Scan for the cell matching the given text and deliver its [x, y] coordinate at center. 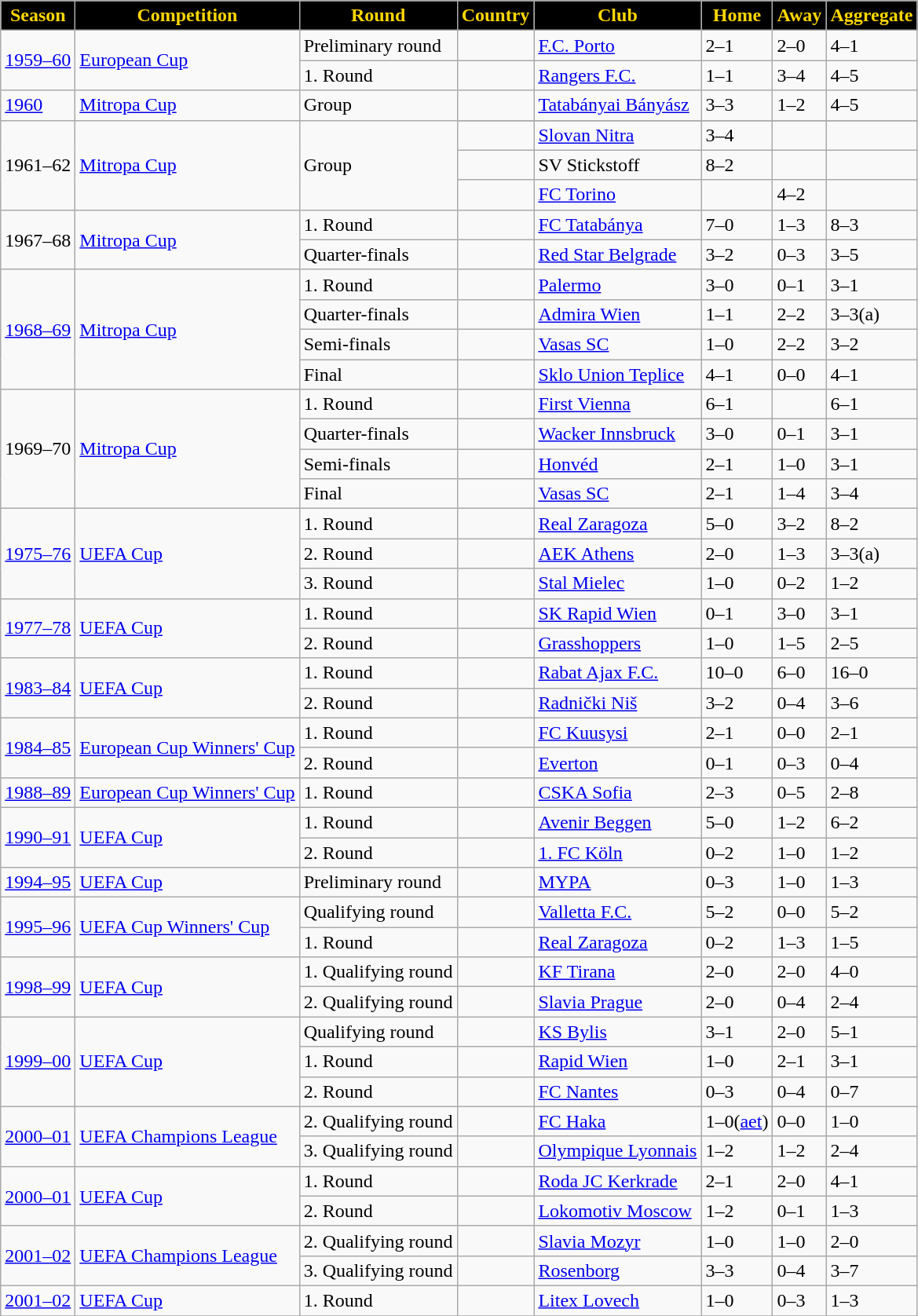
Slavia Prague [617, 1002]
1967–68 [38, 239]
Admira Wien [617, 314]
Slavia Mozyr [617, 1241]
CSKA Sofia [617, 792]
First Vienna [617, 404]
Home [737, 16]
Valletta F.C. [617, 912]
1988–89 [38, 792]
Everton [617, 762]
Away [799, 16]
2–8 [872, 792]
AEK Athens [617, 554]
3–5 [872, 254]
Round [379, 16]
0–7 [872, 1091]
UEFA Cup Winners' Cup [187, 927]
FC Kuusysi [617, 733]
1984–85 [38, 748]
Club [617, 16]
16–0 [872, 673]
Grasshoppers [617, 643]
Season [38, 16]
1960 [38, 105]
Stal Mielec [617, 583]
Aggregate [872, 16]
SK Rapid Wien [617, 613]
1977–78 [38, 628]
SV Stickstoff [617, 165]
7–0 [737, 225]
Honvéd [617, 464]
1968–69 [38, 329]
1959–60 [38, 60]
FC Haka [617, 1121]
Rabat Ajax F.C. [617, 673]
10–0 [737, 673]
6–2 [872, 822]
1990–91 [38, 837]
FC Tatabánya [617, 225]
European Cup [187, 60]
6–0 [799, 673]
Rosenborg [617, 1270]
Tatabányai Bányász [617, 105]
Rapid Wien [617, 1062]
Lokomotiv Moscow [617, 1211]
Slovan Nitra [617, 135]
Country [496, 16]
KF Tirana [617, 972]
1995–96 [38, 927]
3–6 [872, 703]
1. FC Köln [617, 852]
Wacker Innsbruck [617, 434]
FC Torino [617, 195]
Roda JC Kerkrade [617, 1181]
Litex Lovech [617, 1300]
Olympique Lyonnais [617, 1151]
Sklo Union Teplice [617, 375]
1999–00 [38, 1062]
8–3 [872, 225]
Competition [187, 16]
Palermo [617, 284]
Radnički Niš [617, 703]
1994–95 [38, 883]
Rangers F.C. [617, 75]
5–1 [872, 1032]
MYPA [617, 883]
1961–62 [38, 165]
4–2 [799, 195]
Avenir Beggen [617, 822]
2–5 [872, 643]
1969–70 [38, 449]
2–3 [737, 792]
4–0 [872, 972]
F.C. Porto [617, 46]
1975–76 [38, 554]
0–5 [799, 792]
3–7 [872, 1270]
1–0(aet) [737, 1121]
1998–99 [38, 987]
3. Round [379, 583]
KS Bylis [617, 1032]
1. Qualifying round [379, 972]
Red Star Belgrade [617, 254]
1–4 [799, 494]
FC Nantes [617, 1091]
1983–84 [38, 688]
